Output the (X, Y) coordinate of the center of the cell containing the given text.  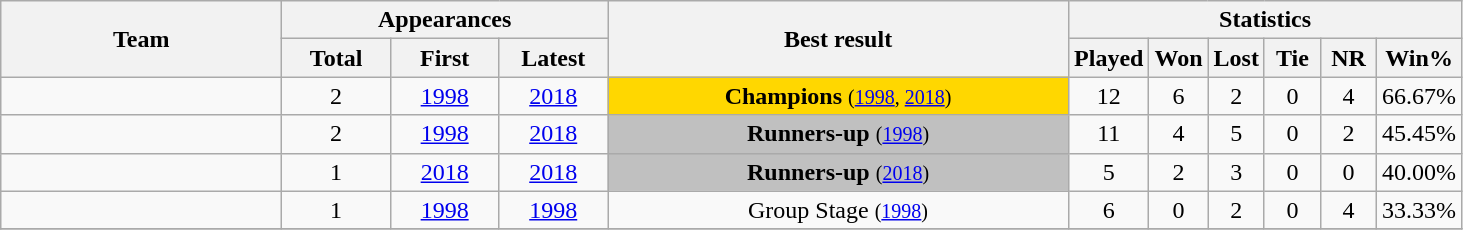
11 (1109, 134)
12 (1109, 96)
40.00% (1420, 172)
Latest (554, 58)
3 (1236, 172)
Won (1178, 58)
Best result (838, 39)
Team (142, 39)
Total (336, 58)
Lost (1236, 58)
Runners-up (2018) (838, 172)
Win% (1420, 58)
45.45% (1420, 134)
Runners-up (1998) (838, 134)
33.33% (1420, 210)
Played (1109, 58)
First (444, 58)
Group Stage (1998) (838, 210)
Champions (1998, 2018) (838, 96)
Statistics (1266, 20)
Appearances (445, 20)
NR (1349, 58)
Tie (1292, 58)
66.67% (1420, 96)
